Output the [X, Y] coordinate of the center of the cell containing the given text.  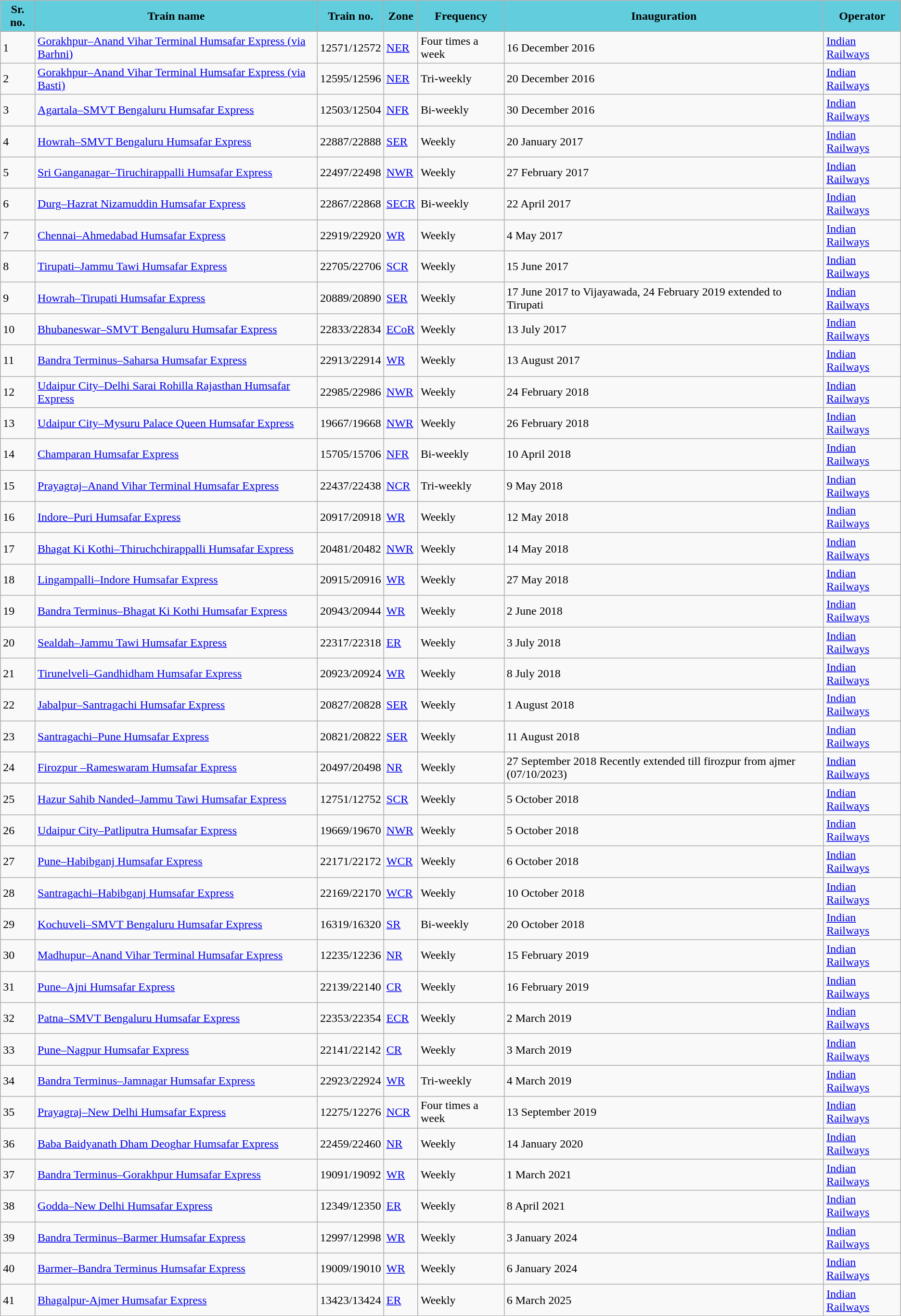
Howrah–Tirupati Humsafar Express [176, 297]
20497/20498 [351, 767]
24 [18, 767]
12 May 2018 [664, 517]
20 [18, 642]
ECR [400, 1019]
20889/20890 [351, 297]
19669/19670 [351, 830]
22353/22354 [351, 1019]
Train no. [351, 16]
30 [18, 956]
4 [18, 142]
Bandra Terminus–Barmer Humsafar Express [176, 1237]
Pune–Ajni Humsafar Express [176, 987]
4 May 2017 [664, 235]
Prayagraj–New Delhi Humsafar Express [176, 1112]
22459/22460 [351, 1144]
Jabalpur–Santragachi Humsafar Express [176, 705]
Firozpur –Rameswaram Humsafar Express [176, 767]
6 [18, 204]
13 [18, 424]
14 January 2020 [664, 1144]
7 [18, 235]
22317/22318 [351, 642]
Bandra Terminus–Saharsa Humsafar Express [176, 360]
12595/12596 [351, 79]
5 [18, 172]
8 [18, 267]
19667/19668 [351, 424]
20 October 2018 [664, 924]
22705/22706 [351, 267]
Madhupur–Anand Vihar Terminal Humsafar Express [176, 956]
16 December 2016 [664, 47]
3 January 2024 [664, 1237]
6 March 2025 [664, 1300]
8 July 2018 [664, 674]
2 June 2018 [664, 611]
13 August 2017 [664, 360]
15 June 2017 [664, 267]
19091/19092 [351, 1174]
6 October 2018 [664, 862]
38 [18, 1206]
31 [18, 987]
Indore–Puri Humsafar Express [176, 517]
24 February 2018 [664, 392]
22 April 2017 [664, 204]
Tirupati–Jammu Tawi Humsafar Express [176, 267]
22985/22986 [351, 392]
15 [18, 486]
Gorakhpur–Anand Vihar Terminal Humsafar Express (via Barhni) [176, 47]
Bhubaneswar–SMVT Bengaluru Humsafar Express [176, 329]
12235/12236 [351, 956]
Bandra Terminus–Jamnagar Humsafar Express [176, 1081]
28 [18, 892]
2 March 2019 [664, 1019]
9 [18, 297]
Udaipur City–Mysuru Palace Queen Humsafar Express [176, 424]
16319/16320 [351, 924]
2 [18, 79]
Bhagalpur-Ajmer Humsafar Express [176, 1300]
Lingampalli–Indore Humsafar Express [176, 580]
20915/20916 [351, 580]
Godda–New Delhi Humsafar Express [176, 1206]
27 February 2017 [664, 172]
22497/22498 [351, 172]
19 [18, 611]
20821/20822 [351, 736]
Howrah–SMVT Bengaluru Humsafar Express [176, 142]
18 [18, 580]
21 [18, 674]
Udaipur City–Delhi Sarai Rohilla Rajasthan Humsafar Express [176, 392]
15 February 2019 [664, 956]
12997/12998 [351, 1237]
26 February 2018 [664, 424]
Operator [862, 16]
Barmer–Bandra Terminus Humsafar Express [176, 1269]
12751/12752 [351, 799]
Inauguration [664, 16]
23 [18, 736]
Train name [176, 16]
Chennai–Ahmedabad Humsafar Express [176, 235]
22139/22140 [351, 987]
10 October 2018 [664, 892]
25 [18, 799]
1 [18, 47]
3 July 2018 [664, 642]
Pune–Habibganj Humsafar Express [176, 862]
4 March 2019 [664, 1081]
12349/12350 [351, 1206]
40 [18, 1269]
20943/20944 [351, 611]
13423/13424 [351, 1300]
14 [18, 454]
Frequency [461, 16]
13 September 2019 [664, 1112]
34 [18, 1081]
14 May 2018 [664, 549]
26 [18, 830]
39 [18, 1237]
27 September 2018 Recently extended till firozpur from ajmer (07/10/2023) [664, 767]
22887/22888 [351, 142]
SECR [400, 204]
19009/19010 [351, 1269]
20 January 2017 [664, 142]
36 [18, 1144]
29 [18, 924]
16 [18, 517]
Sr. no. [18, 16]
22923/22924 [351, 1081]
11 [18, 360]
3 [18, 110]
3 March 2019 [664, 1049]
Champaran Humsafar Express [176, 454]
22171/22172 [351, 862]
32 [18, 1019]
Udaipur City–Patliputra Humsafar Express [176, 830]
35 [18, 1112]
Kochuveli–SMVT Bengaluru Humsafar Express [176, 924]
22919/22920 [351, 235]
10 [18, 329]
8 April 2021 [664, 1206]
Bandra Terminus–Bhagat Ki Kothi Humsafar Express [176, 611]
15705/15706 [351, 454]
Sri Ganganagar–Tiruchirappalli Humsafar Express [176, 172]
20 December 2016 [664, 79]
Gorakhpur–Anand Vihar Terminal Humsafar Express (via Basti) [176, 79]
20827/20828 [351, 705]
Baba Baidyanath Dham Deoghar Humsafar Express [176, 1144]
Sealdah–Jammu Tawi Humsafar Express [176, 642]
11 August 2018 [664, 736]
12275/12276 [351, 1112]
30 December 2016 [664, 110]
Durg–Hazrat Nizamuddin Humsafar Express [176, 204]
9 May 2018 [664, 486]
1 August 2018 [664, 705]
22437/22438 [351, 486]
37 [18, 1174]
13 July 2017 [664, 329]
Pune–Nagpur Humsafar Express [176, 1049]
17 [18, 549]
1 March 2021 [664, 1174]
22 [18, 705]
41 [18, 1300]
12503/12504 [351, 110]
Patna–SMVT Bengaluru Humsafar Express [176, 1019]
6 January 2024 [664, 1269]
16 February 2019 [664, 987]
22867/22868 [351, 204]
20923/20924 [351, 674]
Agartala–SMVT Bengaluru Humsafar Express [176, 110]
27 [18, 862]
SR [400, 924]
Tirunelveli–Gandhidham Humsafar Express [176, 674]
Bhagat Ki Kothi–Thiruchchirappalli Humsafar Express [176, 549]
Zone [400, 16]
12571/12572 [351, 47]
Santragachi–Pune Humsafar Express [176, 736]
12 [18, 392]
27 May 2018 [664, 580]
20917/20918 [351, 517]
Bandra Terminus–Gorakhpur Humsafar Express [176, 1174]
10 April 2018 [664, 454]
Hazur Sahib Nanded–Jammu Tawi Humsafar Express [176, 799]
Prayagraj–Anand Vihar Terminal Humsafar Express [176, 486]
22833/22834 [351, 329]
20481/20482 [351, 549]
22913/22914 [351, 360]
33 [18, 1049]
ECoR [400, 329]
22169/22170 [351, 892]
Santragachi–Habibganj Humsafar Express [176, 892]
17 June 2017 to Vijayawada, 24 February 2019 extended to Tirupati [664, 297]
22141/22142 [351, 1049]
